For the text-containing cell, return its midpoint in (X, Y) coordinate format. 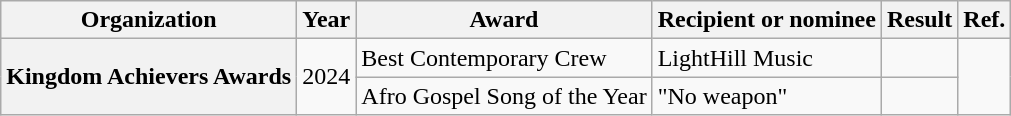
Best Contemporary Crew (504, 58)
LightHill Music (766, 58)
Recipient or nominee (766, 20)
Ref. (984, 20)
Year (326, 20)
Organization (149, 20)
Kingdom Achievers Awards (149, 77)
Award (504, 20)
Afro Gospel Song of the Year (504, 96)
Result (919, 20)
"No weapon" (766, 96)
2024 (326, 77)
